Extract the (x, y) coordinate from the center of the cell holding the provided text.  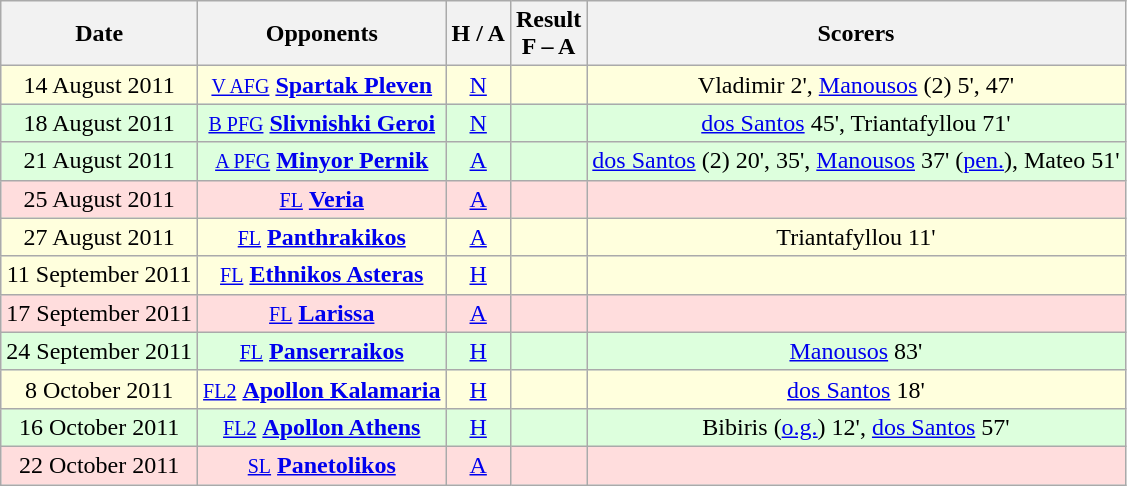
Bibiris (o.g.) 12', dos Santos 57' (856, 427)
24 September 2011 (100, 351)
dos Santos 45', Triantafyllou 71' (856, 123)
Scorers (856, 34)
Opponents (322, 34)
FL2 Apollon Athens (322, 427)
Triantafyllou 11' (856, 237)
17 September 2011 (100, 313)
FL Larissa (322, 313)
25 August 2011 (100, 199)
ResultF – A (548, 34)
16 October 2011 (100, 427)
FL Ethnikos Asteras (322, 275)
A PFG Minyor Pernik (322, 161)
14 August 2011 (100, 85)
11 September 2011 (100, 275)
8 October 2011 (100, 389)
dos Santos (2) 20', 35', Manousos 37' (pen.), Mateo 51' (856, 161)
Date (100, 34)
27 August 2011 (100, 237)
FL Panthrakikos (322, 237)
Vladimir 2', Manousos (2) 5', 47' (856, 85)
22 October 2011 (100, 465)
FL Veria (322, 199)
FL Panserraikos (322, 351)
SL Panetolikos (322, 465)
B PFG Slivnishki Geroi (322, 123)
18 August 2011 (100, 123)
21 August 2011 (100, 161)
H / A (478, 34)
FL2 Apollon Kalamaria (322, 389)
V AFG Spartak Pleven (322, 85)
dos Santos 18' (856, 389)
Manousos 83' (856, 351)
